Determine the [x, y] coordinate at the center of the cell enclosing the given text.  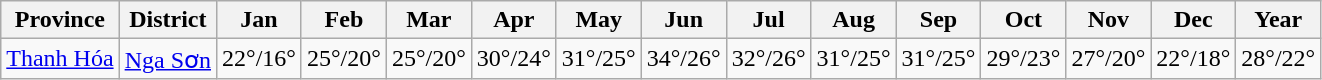
22°/18° [1194, 59]
District [168, 20]
Nga Sơn [168, 59]
27°/20° [1108, 59]
May [598, 20]
Jun [684, 20]
Thanh Hóa [60, 59]
Mar [428, 20]
Nov [1108, 20]
Feb [344, 20]
Apr [514, 20]
Aug [854, 20]
29°/23° [1024, 59]
22°/16° [260, 59]
Oct [1024, 20]
Province [60, 20]
Jan [260, 20]
34°/26° [684, 59]
Sep [938, 20]
Dec [1194, 20]
30°/24° [514, 59]
Jul [768, 20]
32°/26° [768, 59]
28°/22° [1278, 59]
Year [1278, 20]
